Detect which cell encompasses the target text, then output its [x, y] center coordinate. 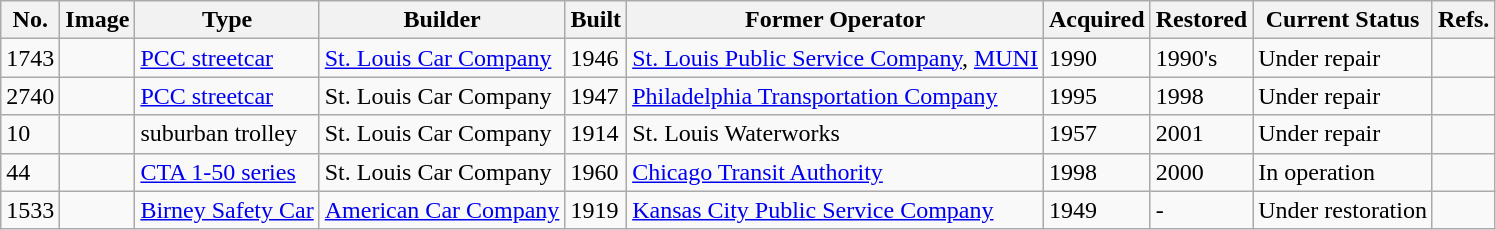
2001 [1202, 134]
1949 [1096, 210]
10 [30, 134]
Type [227, 20]
St. Louis Public Service Company, MUNI [836, 58]
1743 [30, 58]
Philadelphia Transportation Company [836, 96]
2000 [1202, 172]
Built [596, 20]
1957 [1096, 134]
1533 [30, 210]
Former Operator [836, 20]
Birney Safety Car [227, 210]
1995 [1096, 96]
St. Louis Waterworks [836, 134]
Kansas City Public Service Company [836, 210]
1990's [1202, 58]
American Car Company [442, 210]
Refs. [1463, 20]
Restored [1202, 20]
1947 [596, 96]
1990 [1096, 58]
suburban trolley [227, 134]
Image [98, 20]
Under restoration [1343, 210]
Current Status [1343, 20]
Chicago Transit Authority [836, 172]
CTA 1-50 series [227, 172]
Acquired [1096, 20]
Builder [442, 20]
1919 [596, 210]
1914 [596, 134]
No. [30, 20]
1960 [596, 172]
2740 [30, 96]
- [1202, 210]
1946 [596, 58]
In operation [1343, 172]
44 [30, 172]
